Determine the (X, Y) coordinate at the center of the cell enclosing the given text.  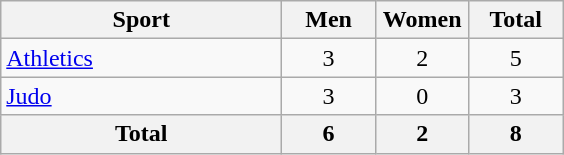
Men (329, 20)
Athletics (142, 58)
6 (329, 134)
Judo (142, 96)
Women (422, 20)
5 (516, 58)
0 (422, 96)
8 (516, 134)
Sport (142, 20)
